Provide the [x, y] coordinate of the cell's center where the given text is located.  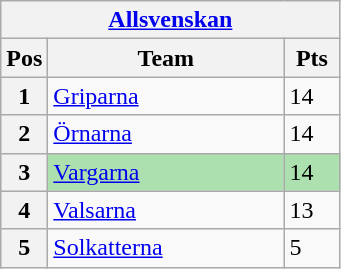
1 [24, 96]
4 [24, 210]
Solkatterna [166, 248]
Örnarna [166, 134]
Pos [24, 58]
Vargarna [166, 172]
Griparna [166, 96]
13 [312, 210]
Valsarna [166, 210]
Team [166, 58]
Pts [312, 58]
2 [24, 134]
3 [24, 172]
Allsvenskan [170, 20]
